Determine the (X, Y) coordinate at the center of the cell enclosing the given text.  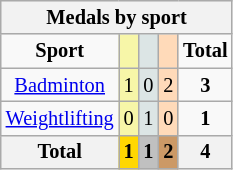
Medals by sport (117, 17)
Weightlifting (60, 118)
4 (205, 152)
Badminton (60, 85)
Sport (60, 51)
3 (205, 85)
